Capture the cell that displays the provided text and extract its (x, y) central coordinate. 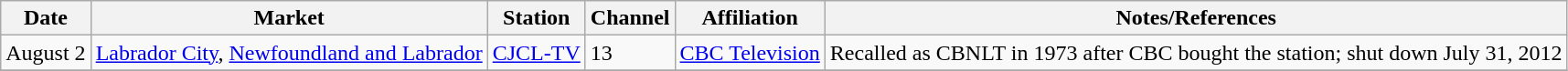
Labrador City, Newfoundland and Labrador (289, 53)
Date (46, 18)
CBC Television (750, 53)
Channel (630, 18)
Affiliation (750, 18)
Market (289, 18)
13 (630, 53)
August 2 (46, 53)
Recalled as CBNLT in 1973 after CBC bought the station; shut down July 31, 2012 (1196, 53)
Station (536, 18)
Notes/References (1196, 18)
CJCL-TV (536, 53)
